Capture the cell that displays the provided text and extract its [x, y] central coordinate. 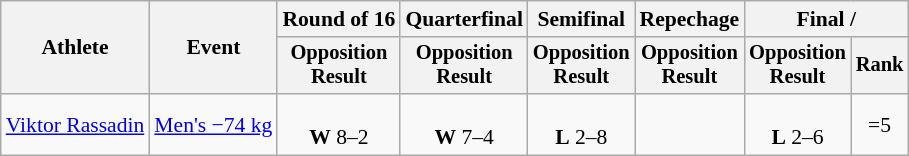
Event [213, 48]
Rank [880, 66]
W 7–4 [464, 124]
Final / [826, 19]
Round of 16 [338, 19]
Repechage [690, 19]
L 2–6 [798, 124]
W 8–2 [338, 124]
Men's −74 kg [213, 124]
L 2–8 [582, 124]
Viktor Rassadin [76, 124]
Semifinal [582, 19]
Quarterfinal [464, 19]
Athlete [76, 48]
=5 [880, 124]
